From the cell containing the given text, extract its center point as (X, Y) coordinate. 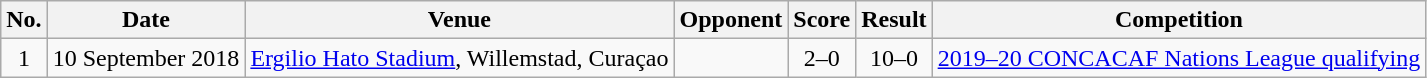
10–0 (894, 58)
1 (24, 58)
Ergilio Hato Stadium, Willemstad, Curaçao (460, 58)
Score (822, 20)
2–0 (822, 58)
Result (894, 20)
Opponent (731, 20)
Date (146, 20)
Venue (460, 20)
10 September 2018 (146, 58)
No. (24, 20)
Competition (1179, 20)
2019–20 CONCACAF Nations League qualifying (1179, 58)
